From the cell containing the given text, extract its center point as [x, y] coordinate. 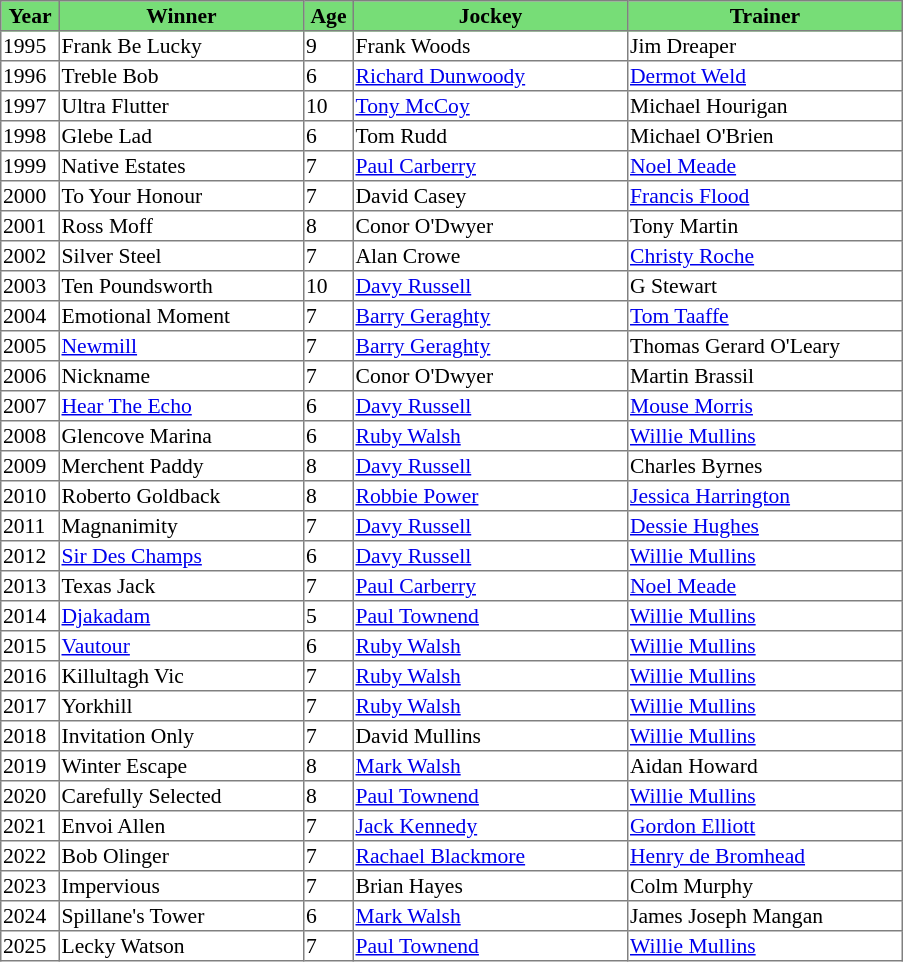
2001 [30, 226]
Impervious [181, 886]
To Your Honour [181, 196]
Killultagh Vic [181, 676]
2022 [30, 856]
2010 [30, 496]
Envoi Allen [181, 826]
Gordon Elliott [765, 826]
Vautour [181, 646]
Age [329, 16]
Spillane's Tower [181, 916]
2025 [30, 946]
Invitation Only [181, 736]
2007 [30, 406]
Tony McCoy [490, 106]
Jockey [490, 16]
Michael O'Brien [765, 136]
5 [329, 616]
1998 [30, 136]
Tom Rudd [490, 136]
2006 [30, 376]
Colm Murphy [765, 886]
2021 [30, 826]
2024 [30, 916]
2015 [30, 646]
Rachael Blackmore [490, 856]
Aidan Howard [765, 766]
Ultra Flutter [181, 106]
2004 [30, 316]
Christy Roche [765, 256]
Tony Martin [765, 226]
Brian Hayes [490, 886]
Roberto Goldback [181, 496]
Robbie Power [490, 496]
Native Estates [181, 166]
2012 [30, 556]
2005 [30, 346]
2020 [30, 796]
G Stewart [765, 286]
Newmill [181, 346]
2017 [30, 706]
Frank Woods [490, 46]
Charles Byrnes [765, 466]
Lecky Watson [181, 946]
Texas Jack [181, 586]
Michael Hourigan [765, 106]
Sir Des Champs [181, 556]
2019 [30, 766]
Bob Olinger [181, 856]
Dessie Hughes [765, 526]
2014 [30, 616]
1997 [30, 106]
2009 [30, 466]
Richard Dunwoody [490, 76]
1996 [30, 76]
David Mullins [490, 736]
2002 [30, 256]
Dermot Weld [765, 76]
Frank Be Lucky [181, 46]
2011 [30, 526]
Henry de Bromhead [765, 856]
Silver Steel [181, 256]
David Casey [490, 196]
Ross Moff [181, 226]
Mouse Morris [765, 406]
Glencove Marina [181, 436]
Francis Flood [765, 196]
Carefully Selected [181, 796]
1995 [30, 46]
Glebe Lad [181, 136]
Emotional Moment [181, 316]
Thomas Gerard O'Leary [765, 346]
Alan Crowe [490, 256]
9 [329, 46]
2023 [30, 886]
1999 [30, 166]
Jack Kennedy [490, 826]
2000 [30, 196]
Winter Escape [181, 766]
2018 [30, 736]
2008 [30, 436]
James Joseph Mangan [765, 916]
Martin Brassil [765, 376]
Trainer [765, 16]
Year [30, 16]
Merchent Paddy [181, 466]
Magnanimity [181, 526]
Tom Taaffe [765, 316]
Treble Bob [181, 76]
Hear The Echo [181, 406]
2013 [30, 586]
Djakadam [181, 616]
Jessica Harrington [765, 496]
2003 [30, 286]
2016 [30, 676]
Ten Poundsworth [181, 286]
Jim Dreaper [765, 46]
Nickname [181, 376]
Yorkhill [181, 706]
Winner [181, 16]
